From the cell containing the given text, extract its center point as (x, y) coordinate. 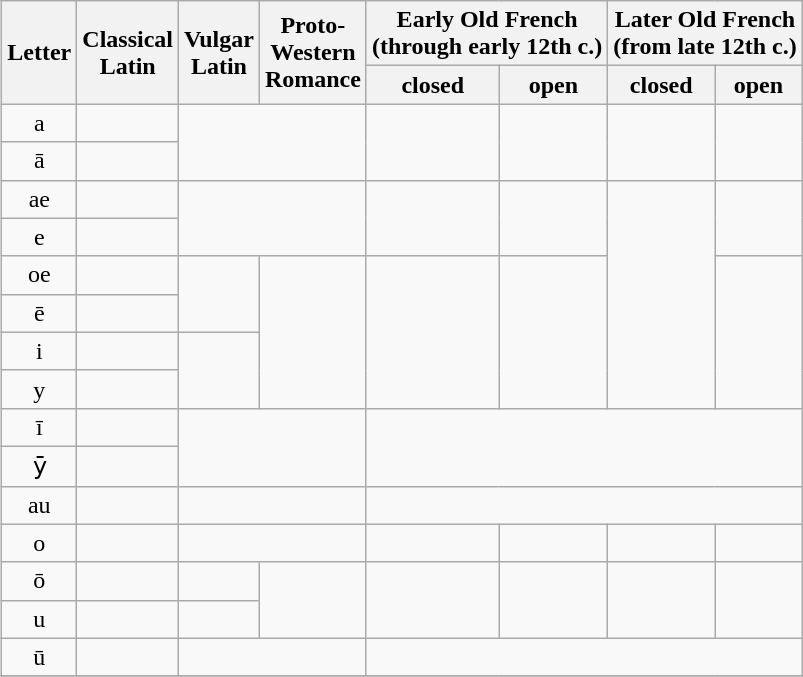
ae (40, 199)
u (40, 619)
e (40, 237)
oe (40, 275)
VulgarLatin (220, 52)
ȳ (40, 466)
ō (40, 581)
ī (40, 427)
ā (40, 161)
i (40, 351)
o (40, 543)
Early Old French(through early 12th c.) (486, 34)
Proto-WesternRomance (312, 52)
Later Old French(from late 12th c.) (706, 34)
ē (40, 313)
au (40, 505)
y (40, 389)
Letter (40, 52)
ClassicalLatin (128, 52)
a (40, 123)
ū (40, 657)
